Pinpoint the cell where the given text exists, returning its (X, Y) midpoint coordinate. 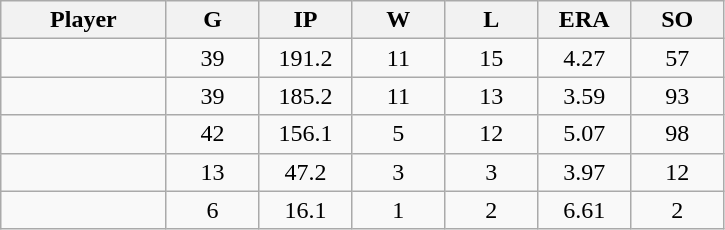
3.59 (584, 96)
42 (212, 134)
156.1 (306, 134)
93 (678, 96)
Player (84, 20)
6.61 (584, 210)
47.2 (306, 172)
1 (398, 210)
L (492, 20)
185.2 (306, 96)
IP (306, 20)
6 (212, 210)
191.2 (306, 58)
98 (678, 134)
ERA (584, 20)
5 (398, 134)
G (212, 20)
W (398, 20)
15 (492, 58)
4.27 (584, 58)
16.1 (306, 210)
5.07 (584, 134)
SO (678, 20)
57 (678, 58)
3.97 (584, 172)
